Locate the cell with the specified text and output its [X, Y] center coordinate. 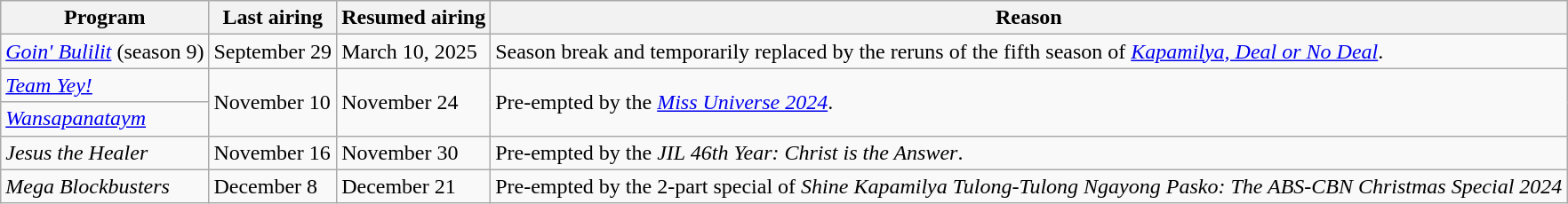
Team Yey! [105, 85]
Pre-empted by the 2-part special of Shine Kapamilya Tulong-Tulong Ngayong Pasko: The ABS-CBN Christmas Special 2024 [1029, 186]
November 30 [414, 153]
Wansapanataym [105, 119]
Season break and temporarily replaced by the reruns of the fifth season of Kapamilya, Deal or No Deal. [1029, 51]
November 16 [273, 153]
November 24 [414, 102]
Pre-empted by the JIL 46th Year: Christ is the Answer. [1029, 153]
Mega Blockbusters [105, 186]
Jesus the Healer [105, 153]
September 29 [273, 51]
Goin' Bulilit (season 9) [105, 51]
Pre-empted by the Miss Universe 2024. [1029, 102]
December 21 [414, 186]
Reason [1029, 18]
November 10 [273, 102]
March 10, 2025 [414, 51]
Resumed airing [414, 18]
Program [105, 18]
Last airing [273, 18]
December 8 [273, 186]
